Locate the cell with the specified text and output its [x, y] center coordinate. 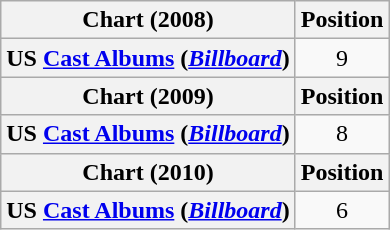
Chart (2010) [148, 172]
8 [342, 134]
Chart (2008) [148, 20]
Chart (2009) [148, 96]
9 [342, 58]
6 [342, 210]
